Return (x, y) of the center of cell containing provided text 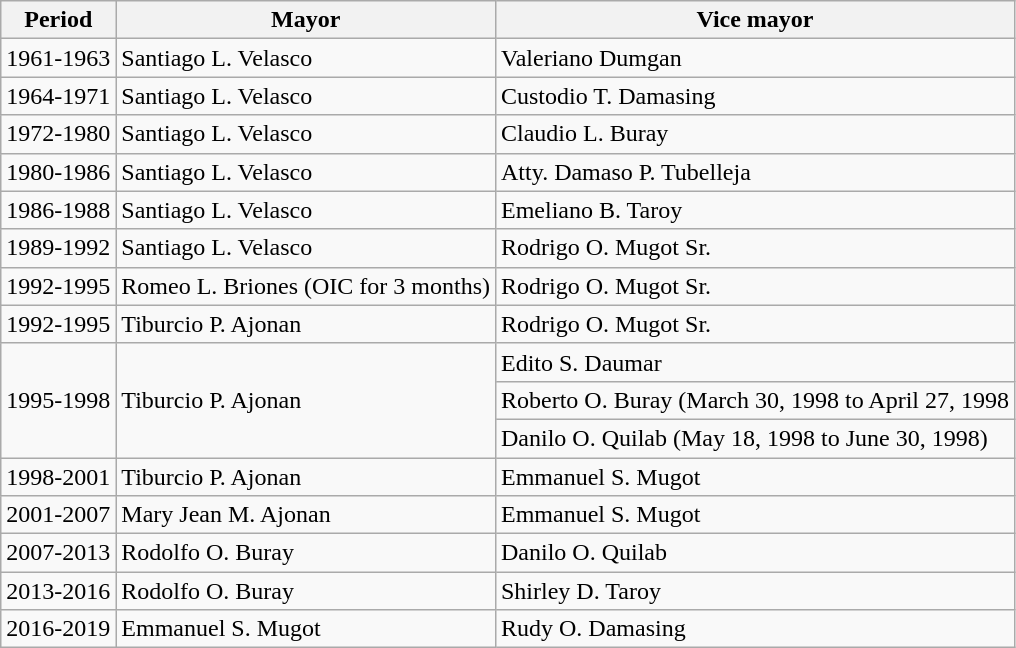
1989-1992 (58, 248)
1986-1988 (58, 210)
Vice mayor (754, 20)
Danilo O. Quilab (May 18, 1998 to June 30, 1998) (754, 438)
Custodio T. Damasing (754, 96)
1980-1986 (58, 172)
Claudio L. Buray (754, 134)
Valeriano Dumgan (754, 58)
Edito S. Daumar (754, 362)
2016-2019 (58, 629)
Mary Jean M. Ajonan (306, 515)
Roberto O. Buray (March 30, 1998 to April 27, 1998 (754, 400)
Period (58, 20)
Romeo L. Briones (OIC for 3 months) (306, 286)
Mayor (306, 20)
Atty. Damaso P. Tubelleja (754, 172)
Danilo O. Quilab (754, 553)
2001-2007 (58, 515)
1972-1980 (58, 134)
Emeliano B. Taroy (754, 210)
2007-2013 (58, 553)
1995-1998 (58, 400)
1961-1963 (58, 58)
Shirley D. Taroy (754, 591)
1964-1971 (58, 96)
Rudy O. Damasing (754, 629)
2013-2016 (58, 591)
1998-2001 (58, 477)
